From the cell containing the given text, extract its center point as (X, Y) coordinate. 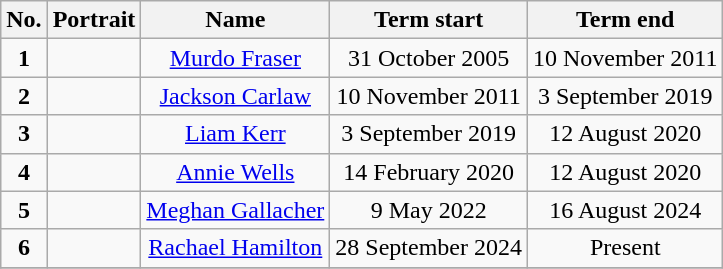
Portrait (94, 20)
Murdo Fraser (236, 58)
Term end (626, 20)
31 October 2005 (429, 58)
5 (24, 210)
28 September 2024 (429, 248)
Liam Kerr (236, 134)
4 (24, 172)
Term start (429, 20)
Annie Wells (236, 172)
Present (626, 248)
14 February 2020 (429, 172)
No. (24, 20)
3 (24, 134)
Rachael Hamilton (236, 248)
6 (24, 248)
2 (24, 96)
Name (236, 20)
1 (24, 58)
Meghan Gallacher (236, 210)
Jackson Carlaw (236, 96)
16 August 2024 (626, 210)
9 May 2022 (429, 210)
